Return (X, Y) of the center of cell containing provided text 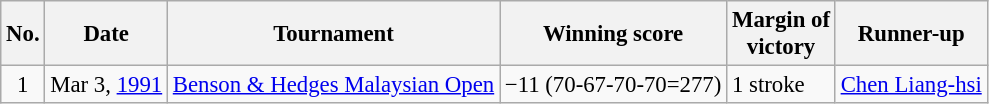
Winning score (614, 34)
No. (23, 34)
−11 (70-67-70-70=277) (614, 85)
Runner-up (911, 34)
Tournament (333, 34)
Mar 3, 1991 (106, 85)
1 stroke (782, 85)
Date (106, 34)
Benson & Hedges Malaysian Open (333, 85)
1 (23, 85)
Margin ofvictory (782, 34)
Chen Liang-hsi (911, 85)
